Find where the given text appears and provide that cell's center as (x, y) coordinate. 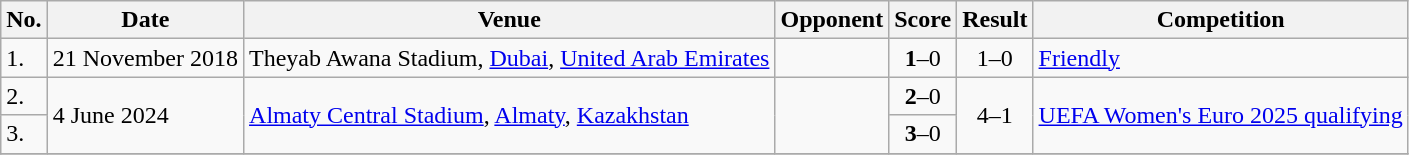
2–0 (923, 96)
Date (145, 20)
Opponent (832, 20)
2. (24, 96)
4–1 (995, 115)
Theyab Awana Stadium, Dubai, United Arab Emirates (510, 58)
UEFA Women's Euro 2025 qualifying (1220, 115)
21 November 2018 (145, 58)
Venue (510, 20)
3. (24, 134)
Almaty Central Stadium, Almaty, Kazakhstan (510, 115)
No. (24, 20)
Result (995, 20)
Competition (1220, 20)
Friendly (1220, 58)
3–0 (923, 134)
Score (923, 20)
1. (24, 58)
4 June 2024 (145, 115)
